Return the [X, Y] coordinate for the center point of the cell that contains the specified text.  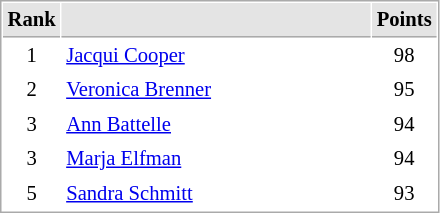
Jacqui Cooper [216, 56]
98 [404, 56]
1 [32, 56]
95 [404, 90]
Ann Battelle [216, 124]
Marja Elfman [216, 158]
93 [404, 194]
Veronica Brenner [216, 90]
2 [32, 90]
Sandra Schmitt [216, 194]
Points [404, 20]
5 [32, 194]
Rank [32, 20]
